Scan for the cell matching the given text and deliver its [X, Y] coordinate at center. 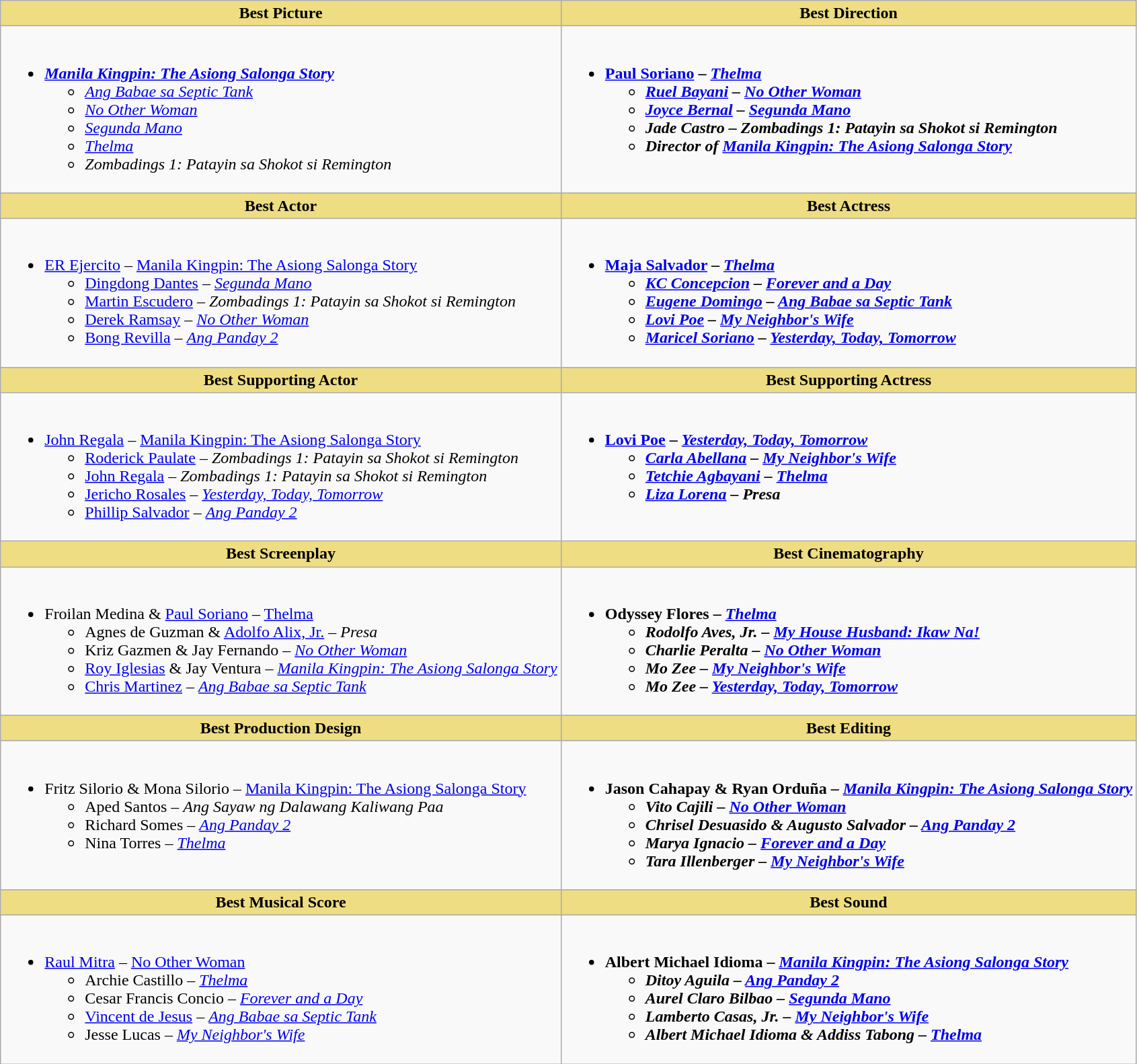
Best Editing [849, 728]
Lovi Poe – Yesterday, Today, TomorrowCarla Abellana – My Neighbor's WifeTetchie Agbayani – ThelmaLiza Lorena – Presa [849, 466]
Best Musical Score [281, 902]
Best Supporting Actress [849, 380]
Best Screenplay [281, 554]
Best Sound [849, 902]
Best Actor [281, 206]
Manila Kingpin: The Asiong Salonga StoryAng Babae sa Septic TankNo Other WomanSegunda ManoThelmaZombadings 1: Patayin sa Shokot si Remington [281, 110]
Best Direction [849, 13]
Best Cinematography [849, 554]
Best Picture [281, 13]
Best Actress [849, 206]
Best Production Design [281, 728]
Best Supporting Actor [281, 380]
